Pinpoint the cell where the given text exists, returning its [x, y] midpoint coordinate. 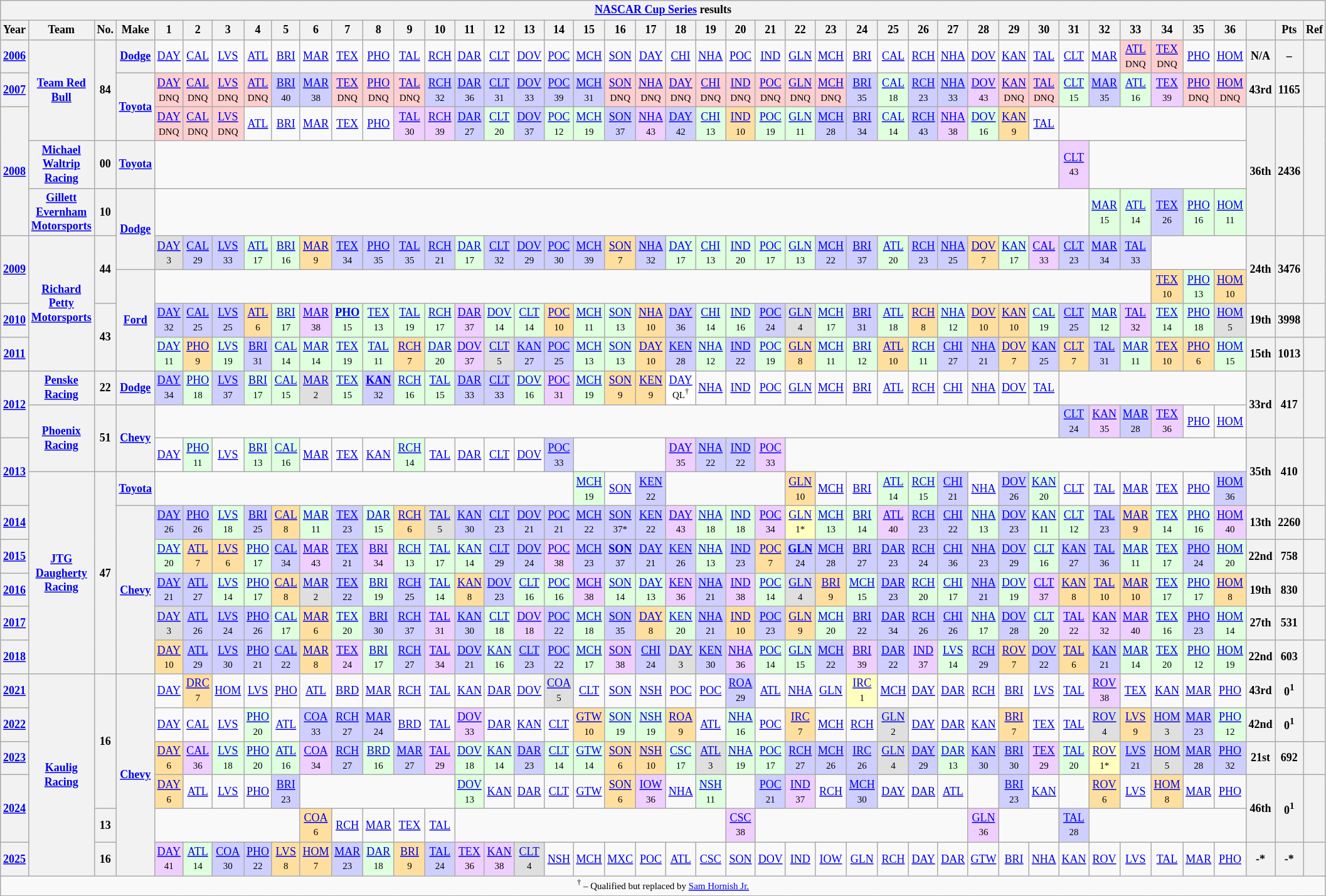
84 [105, 90]
DOV26 [1014, 489]
CHI17 [953, 590]
MAR34 [1105, 253]
PHO21 [258, 657]
CHI24 [651, 657]
33 [1135, 30]
HOM14 [1231, 623]
SONDNQ [620, 90]
KAN35 [1105, 421]
NHA17 [984, 623]
BRI7 [1014, 724]
CHI14 [711, 320]
POC30 [560, 253]
Make [135, 30]
DOV22 [1044, 657]
CSC17 [681, 758]
RCH32 [440, 90]
CLT32 [499, 253]
DAR18 [378, 859]
CLT4 [529, 859]
KANDNQ [1014, 90]
DOV10 [984, 320]
GLN36 [984, 825]
CLT25 [1074, 320]
MXC [620, 859]
MAR10 [1135, 590]
29 [1014, 30]
ROV [1105, 859]
2007 [15, 90]
PHO6 [1199, 354]
HOM20 [1231, 556]
PHO24 [1199, 556]
ATL18 [893, 320]
GLN15 [800, 657]
DAR20 [440, 354]
RCH37 [410, 623]
TAL32 [1135, 320]
33rd [1261, 404]
IRC26 [862, 758]
DAR37 [470, 320]
LVS25 [228, 320]
GLN8 [800, 354]
18 [681, 30]
RCH43 [923, 124]
DAR22 [893, 657]
SON19 [620, 724]
DAY32 [169, 320]
2021 [15, 691]
KEN20 [681, 623]
LVS24 [228, 623]
LVS8 [286, 859]
COA33 [316, 724]
44 [105, 270]
POC10 [560, 320]
NSH10 [651, 758]
RCH29 [984, 657]
GLN13 [800, 253]
15th [1261, 354]
MCH23 [589, 556]
CLT31 [499, 90]
17 [651, 30]
LVS19 [228, 354]
2014 [15, 522]
2008 [15, 171]
35th [1261, 472]
NHA10 [651, 320]
TAL17 [440, 556]
POC16 [560, 590]
KAN9 [1014, 124]
MAR35 [1105, 90]
DAR13 [953, 758]
POC38 [560, 556]
2436 [1290, 171]
DAY8 [651, 623]
Year [15, 30]
NHA18 [711, 522]
CSC38 [741, 825]
2010 [15, 320]
SON14 [620, 590]
417 [1290, 404]
30 [1044, 30]
NHA16 [741, 724]
603 [1290, 657]
DOV43 [984, 90]
CAL18 [893, 90]
MAR27 [410, 758]
GLN24 [800, 556]
LVS33 [228, 253]
36 [1231, 30]
TAL34 [440, 657]
DAY43 [681, 522]
GTW14 [589, 758]
TAL23 [1105, 522]
MCH26 [831, 758]
NHA43 [651, 124]
KEN26 [681, 556]
TAL36 [1105, 556]
GLN1* [800, 522]
DAY42 [681, 124]
† – Qualified but replaced by Sam Hornish Jr. [664, 886]
CLT33 [499, 387]
TAL22 [1074, 623]
27th [1261, 623]
24th [1261, 270]
2025 [15, 859]
COA6 [316, 825]
CAL36 [198, 758]
RCH11 [923, 354]
KAN21 [1105, 657]
MCH31 [589, 90]
JTG Daugherty Racing [61, 573]
CAL25 [198, 320]
692 [1290, 758]
ATL17 [258, 253]
DOV13 [470, 792]
51 [105, 438]
ATL3 [711, 758]
COA34 [316, 758]
No. [105, 30]
IND23 [741, 556]
HOM40 [1231, 522]
MCH30 [862, 792]
POC12 [560, 124]
DAY34 [169, 387]
POC34 [770, 522]
HOM10 [1231, 287]
758 [1290, 556]
KAN11 [1044, 522]
CLT43 [1074, 164]
CLT29 [499, 556]
IND20 [741, 253]
POC39 [560, 90]
TAL30 [410, 124]
35 [1199, 30]
PHO23 [1199, 623]
KEN36 [681, 590]
TAL35 [410, 253]
ATL27 [198, 590]
KAN20 [1044, 489]
CLT12 [1074, 522]
BRI35 [862, 90]
NHA32 [651, 253]
CLT37 [1044, 590]
BRI27 [862, 556]
DAY11 [169, 354]
ATL7 [198, 556]
TEX23 [347, 522]
2017 [15, 623]
23 [831, 30]
KAN25 [1044, 354]
ATL20 [893, 253]
RCH8 [923, 320]
POC25 [560, 354]
CAL33 [1044, 253]
MCH18 [589, 623]
RCH26 [923, 623]
RCH15 [923, 489]
28 [984, 30]
PHO15 [347, 320]
CAL17 [286, 623]
DAR27 [470, 124]
COA5 [560, 691]
ROV1* [1105, 758]
2013 [15, 472]
CLT18 [499, 623]
DAY36 [681, 320]
CLT24 [1074, 421]
IND16 [741, 320]
11 [470, 30]
IND18 [741, 522]
IOW36 [651, 792]
1165 [1290, 90]
DAY29 [923, 758]
LVS30 [228, 657]
MAR12 [1105, 320]
DAR34 [893, 623]
MCH38 [589, 590]
COA30 [228, 859]
DOV14 [499, 320]
BRI14 [862, 522]
3 [228, 30]
Ford [135, 320]
Penske Racing [61, 387]
CHI27 [953, 354]
NHA38 [953, 124]
DAY35 [681, 455]
TAL15 [440, 387]
DAY26 [169, 522]
POC24 [770, 320]
CAL15 [286, 387]
6 [316, 30]
RCH6 [410, 522]
NHA25 [953, 253]
TEX39 [1167, 90]
CHI22 [953, 522]
HOM19 [1231, 657]
HOM3 [1167, 724]
KEN28 [681, 354]
3998 [1290, 320]
TEX16 [1167, 623]
ATL29 [198, 657]
00 [105, 164]
MAR15 [1105, 212]
NHADNQ [651, 90]
27 [953, 30]
PHO32 [1231, 758]
Pts [1290, 30]
46th [1261, 809]
CAL16 [286, 455]
8 [378, 30]
Richard Petty Motorsports [61, 303]
LVS21 [1135, 758]
CAL19 [1044, 320]
RCH39 [440, 124]
BRI40 [286, 90]
CAL29 [198, 253]
RCH14 [410, 455]
TAL14 [440, 590]
GLN10 [800, 489]
N/A [1261, 56]
RCH13 [410, 556]
2023 [15, 758]
47 [105, 573]
DAR36 [470, 90]
BRI16 [286, 253]
20 [741, 30]
NSH11 [711, 792]
830 [1290, 590]
KAN17 [1014, 253]
1 [169, 30]
LVS37 [228, 387]
2260 [1290, 522]
GLN9 [800, 623]
NHA36 [741, 657]
DAR15 [378, 522]
TAL5 [440, 522]
KAN16 [499, 657]
531 [1290, 623]
KEN30 [711, 657]
PHO22 [258, 859]
PHO13 [1199, 287]
ROA29 [741, 691]
PHO11 [198, 455]
RCH21 [440, 253]
KAN38 [499, 859]
KEN9 [651, 387]
TEX21 [347, 556]
CHIDNQ [711, 90]
21 [770, 30]
BRI39 [862, 657]
2011 [15, 354]
2016 [15, 590]
2006 [15, 56]
ROV4 [1105, 724]
NHA19 [741, 758]
IRC7 [800, 724]
ROV38 [1105, 691]
RCH25 [410, 590]
19 [711, 30]
PHO9 [198, 354]
32 [1105, 30]
HOM36 [1231, 489]
RCH20 [923, 590]
BRI22 [862, 623]
HOM7 [316, 859]
ROV6 [1105, 792]
CHI26 [953, 623]
NHA23 [984, 556]
SON37* [620, 522]
BRD16 [378, 758]
DOV19 [1014, 590]
7 [347, 30]
CHI21 [953, 489]
TAL6 [1074, 657]
9 [410, 30]
SON7 [620, 253]
BRI19 [378, 590]
MAR43 [316, 556]
ROV7 [1014, 657]
24 [862, 30]
TAL10 [1105, 590]
25 [893, 30]
Team Red Bull [61, 90]
RCH16 [410, 387]
MCH15 [862, 590]
RCH7 [410, 354]
BRI37 [862, 253]
Team [61, 30]
TEX13 [378, 320]
TEX19 [347, 354]
12 [499, 30]
POCDNQ [770, 90]
36th [1261, 171]
RCH17 [440, 320]
POC23 [770, 623]
BRI25 [258, 522]
DAY41 [169, 859]
2024 [15, 809]
DOV24 [529, 556]
TEX15 [347, 387]
CLT15 [1074, 90]
CLT7 [1074, 354]
410 [1290, 472]
PHO35 [378, 253]
NSH19 [651, 724]
POC7 [770, 556]
HOM15 [1231, 354]
CHI36 [953, 556]
15 [589, 30]
TAL28 [1074, 825]
TAL20 [1074, 758]
TAL11 [378, 354]
TEX22 [347, 590]
TEX24 [347, 657]
CAL34 [286, 556]
TAL33 [1135, 253]
– [1290, 56]
31 [1074, 30]
43 [105, 337]
GTW10 [589, 724]
Ref [1315, 30]
DAY20 [169, 556]
NHA33 [953, 90]
HOMDNQ [1231, 90]
SON38 [620, 657]
TAL19 [410, 320]
LVS9 [1135, 724]
26 [923, 30]
4 [258, 30]
DAR17 [470, 253]
DRC7 [198, 691]
2022 [15, 724]
NHA22 [711, 455]
MAR8 [316, 657]
DOV28 [1014, 623]
GLN2 [893, 724]
DAY17 [681, 253]
TAL24 [440, 859]
14 [560, 30]
1013 [1290, 354]
KAN10 [1014, 320]
13th [1261, 522]
GLN11 [800, 124]
DAYQL† [681, 387]
TEX29 [1044, 758]
IOW [831, 859]
2009 [15, 270]
2012 [15, 404]
21st [1261, 758]
5 [286, 30]
ATL10 [893, 354]
MCH39 [589, 253]
BRI12 [862, 354]
CAL22 [286, 657]
ATL6 [258, 320]
MAR6 [316, 623]
TEX26 [1167, 212]
34 [1167, 30]
ATL26 [198, 623]
2018 [15, 657]
INDDNQ [741, 90]
42nd [1261, 724]
DAY13 [651, 590]
TAL29 [440, 758]
DAR33 [470, 387]
SON35 [620, 623]
ROA9 [681, 724]
GLNDNQ [800, 90]
Gillett Evernham Motorsports [61, 212]
MCHDNQ [831, 90]
BRI13 [258, 455]
IRC1 [862, 691]
IND38 [741, 590]
2 [198, 30]
TEX34 [347, 253]
MCH20 [831, 623]
ATL40 [893, 522]
Phoenix Racing [61, 438]
CLT5 [499, 354]
2015 [15, 556]
LVS6 [228, 556]
MAR40 [1135, 623]
NASCAR Cup Series results [664, 10]
SON9 [620, 387]
Kaulig Racing [61, 775]
HOM11 [1231, 212]
3476 [1290, 270]
POC31 [560, 387]
MAR24 [378, 724]
Michael Waltrip Racing [61, 164]
RCH24 [923, 556]
CSC [711, 859]
